For the text-containing cell, return its midpoint in [x, y] coordinate format. 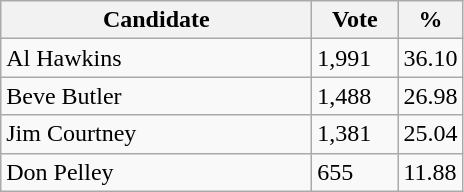
Al Hawkins [156, 58]
Candidate [156, 20]
655 [355, 172]
1,381 [355, 134]
Don Pelley [156, 172]
Vote [355, 20]
% [430, 20]
1,488 [355, 96]
25.04 [430, 134]
26.98 [430, 96]
1,991 [355, 58]
36.10 [430, 58]
Beve Butler [156, 96]
Jim Courtney [156, 134]
11.88 [430, 172]
